Find where the given text appears and provide that cell's center as [X, Y] coordinate. 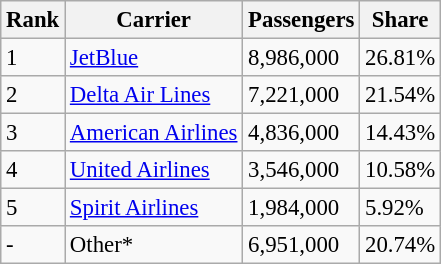
4 [33, 170]
5 [33, 208]
Share [400, 20]
20.74% [400, 245]
3 [33, 133]
1,984,000 [302, 208]
American Airlines [154, 133]
5.92% [400, 208]
8,986,000 [302, 58]
7,221,000 [302, 95]
Delta Air Lines [154, 95]
Carrier [154, 20]
- [33, 245]
Spirit Airlines [154, 208]
3,546,000 [302, 170]
1 [33, 58]
21.54% [400, 95]
Rank [33, 20]
2 [33, 95]
United Airlines [154, 170]
6,951,000 [302, 245]
Other* [154, 245]
Passengers [302, 20]
JetBlue [154, 58]
14.43% [400, 133]
10.58% [400, 170]
4,836,000 [302, 133]
26.81% [400, 58]
